Search for the cell housing the specified text and yield its [x, y] center coordinate. 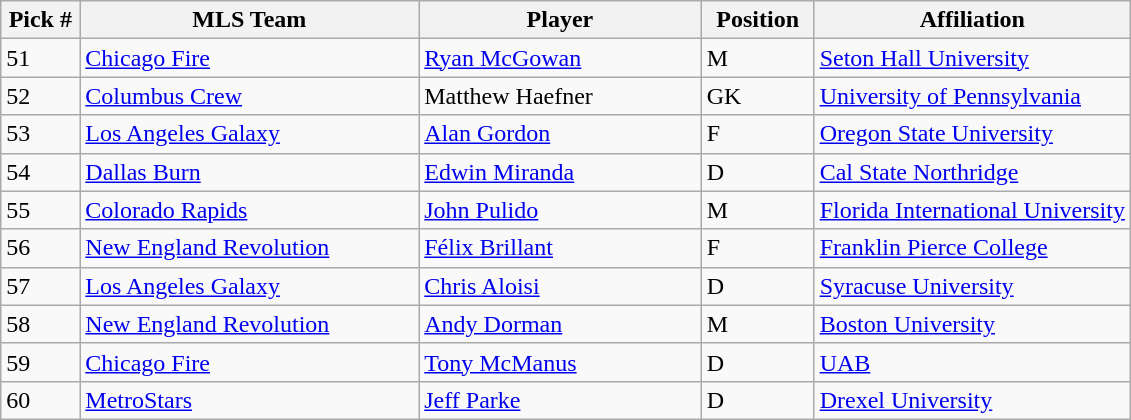
Matthew Haefner [560, 96]
60 [40, 400]
University of Pennsylvania [972, 96]
58 [40, 324]
Columbus Crew [250, 96]
Affiliation [972, 20]
55 [40, 210]
Franklin Pierce College [972, 248]
Pick # [40, 20]
Andy Dorman [560, 324]
Colorado Rapids [250, 210]
Seton Hall University [972, 58]
Drexel University [972, 400]
Boston University [972, 324]
53 [40, 134]
57 [40, 286]
Tony McManus [560, 362]
59 [40, 362]
Position [758, 20]
Player [560, 20]
Alan Gordon [560, 134]
Jeff Parke [560, 400]
Chris Aloisi [560, 286]
Félix Brillant [560, 248]
John Pulido [560, 210]
Dallas Burn [250, 172]
UAB [972, 362]
51 [40, 58]
Oregon State University [972, 134]
Edwin Miranda [560, 172]
GK [758, 96]
Florida International University [972, 210]
MLS Team [250, 20]
Ryan McGowan [560, 58]
Cal State Northridge [972, 172]
52 [40, 96]
Syracuse University [972, 286]
MetroStars [250, 400]
56 [40, 248]
54 [40, 172]
